For the text-containing cell, return its midpoint in (x, y) coordinate format. 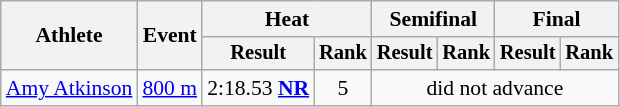
Amy Atkinson (70, 88)
Semifinal (434, 19)
did not advance (495, 88)
Event (170, 36)
Athlete (70, 36)
800 m (170, 88)
2:18.53 NR (258, 88)
Final (556, 19)
Heat (287, 19)
5 (343, 88)
